Provide the (X, Y) coordinate of the cell's center where the given text is located.  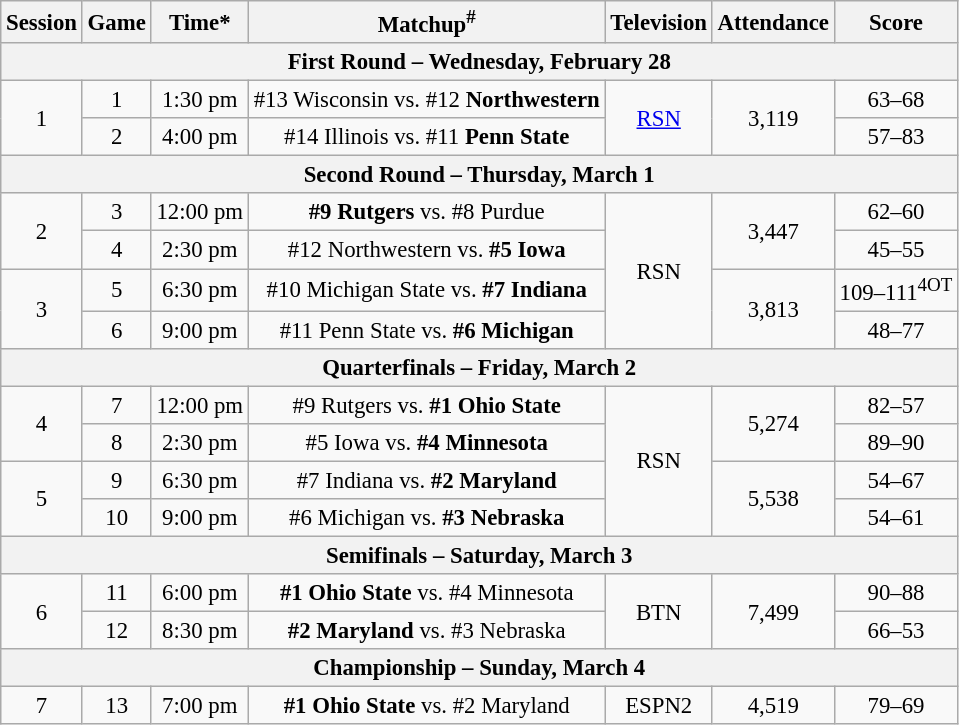
7:00 pm (200, 706)
Quarterfinals – Friday, March 2 (480, 367)
8:30 pm (200, 631)
#1 Ohio State vs. #4 Minnesota (426, 593)
Game (116, 22)
Television (658, 22)
10 (116, 518)
3,813 (773, 309)
#9 Rutgers vs. #1 Ohio State (426, 405)
Attendance (773, 22)
#10 Michigan State vs. #7 Indiana (426, 290)
11 (116, 593)
79–69 (896, 706)
Matchup# (426, 22)
Session (42, 22)
63–68 (896, 100)
#5 Iowa vs. #4 Minnesota (426, 443)
62–60 (896, 213)
6:00 pm (200, 593)
57–83 (896, 137)
Time* (200, 22)
13 (116, 706)
Semifinals – Saturday, March 3 (480, 555)
#7 Indiana vs. #2 Maryland (426, 480)
7,499 (773, 612)
#1 Ohio State vs. #2 Maryland (426, 706)
#2 Maryland vs. #3 Nebraska (426, 631)
BTN (658, 612)
109–1114OT (896, 290)
#6 Michigan vs. #3 Nebraska (426, 518)
4,519 (773, 706)
54–67 (896, 480)
12 (116, 631)
5,538 (773, 498)
45–55 (896, 250)
9 (116, 480)
#14 Illinois vs. #11 Penn State (426, 137)
#9 Rutgers vs. #8 Purdue (426, 213)
#13 Wisconsin vs. #12 Northwestern (426, 100)
ESPN2 (658, 706)
66–53 (896, 631)
Score (896, 22)
3,119 (773, 118)
Championship – Sunday, March 4 (480, 668)
#11 Penn State vs. #6 Michigan (426, 330)
5,274 (773, 424)
3,447 (773, 232)
#12 Northwestern vs. #5 Iowa (426, 250)
1:30 pm (200, 100)
Second Round – Thursday, March 1 (480, 175)
90–88 (896, 593)
89–90 (896, 443)
82–57 (896, 405)
8 (116, 443)
54–61 (896, 518)
4:00 pm (200, 137)
First Round – Wednesday, February 28 (480, 62)
48–77 (896, 330)
